Return (x, y) of the center of cell containing provided text 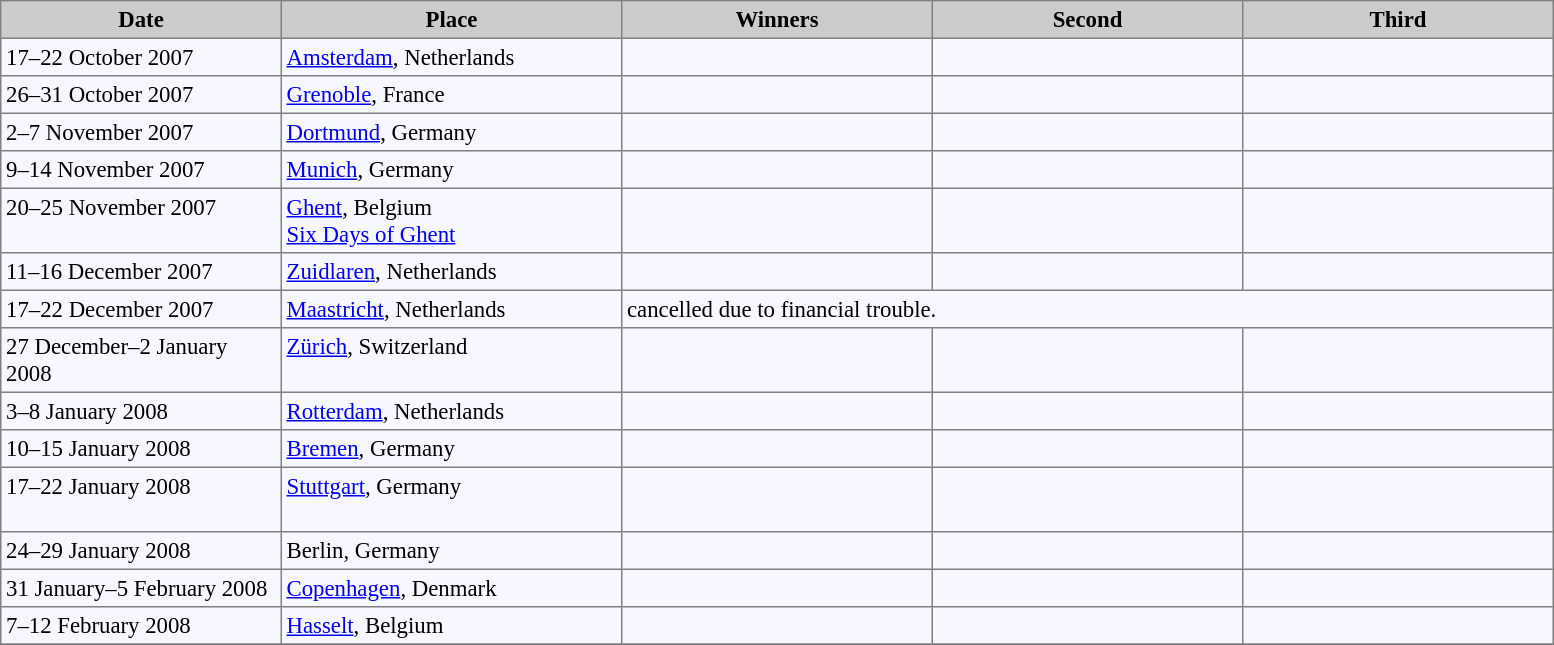
Hasselt, Belgium (451, 626)
Grenoble, France (451, 95)
Zürich, Switzerland (451, 360)
Berlin, Germany (451, 551)
Second (1087, 20)
9–14 November 2007 (141, 170)
Ghent, Belgium Six Days of Ghent (451, 220)
3–8 January 2008 (141, 411)
Maastricht, Netherlands (451, 309)
Dortmund, Germany (451, 132)
26–31 October 2007 (141, 95)
7–12 February 2008 (141, 626)
cancelled due to financial trouble. (1088, 309)
Munich, Germany (451, 170)
Zuidlaren, Netherlands (451, 272)
20–25 November 2007 (141, 220)
Stuttgart, Germany (451, 499)
10–15 January 2008 (141, 449)
Copenhagen, Denmark (451, 588)
Rotterdam, Netherlands (451, 411)
Bremen, Germany (451, 449)
17–22 October 2007 (141, 57)
2–7 November 2007 (141, 132)
Winners (777, 20)
11–16 December 2007 (141, 272)
Amsterdam, Netherlands (451, 57)
24–29 January 2008 (141, 551)
Third (1398, 20)
17–22 January 2008 (141, 499)
27 December–2 January 2008 (141, 360)
Place (451, 20)
17–22 December 2007 (141, 309)
Date (141, 20)
31 January–5 February 2008 (141, 588)
